Identify which cell holds the provided text, then report its (x, y) central coordinate. 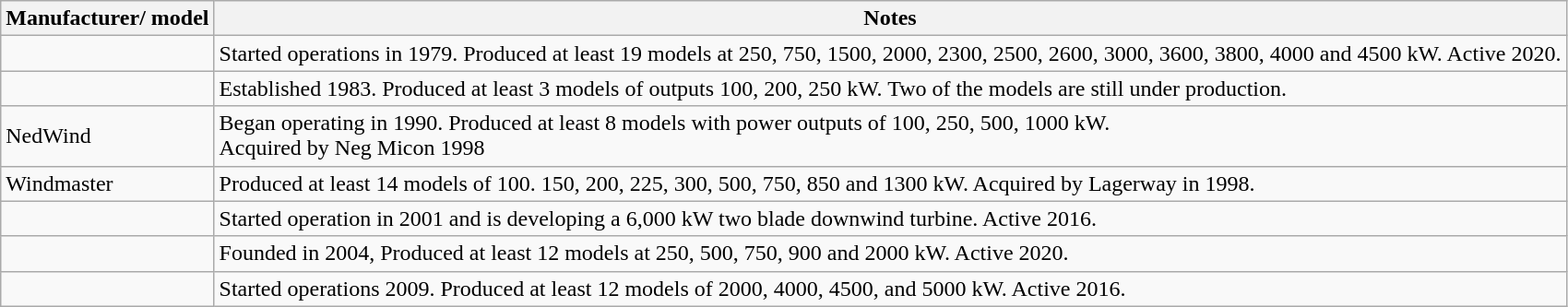
Started operation in 2001 and is developing a 6,000 kW two blade downwind turbine. Active 2016. (890, 218)
Started operations 2009. Produced at least 12 models of 2000, 4000, 4500, and 5000 kW. Active 2016. (890, 289)
Established 1983. Produced at least 3 models of outputs 100, 200, 250 kW. Two of the models are still under production. (890, 89)
Manufacturer/ model (107, 18)
NedWind (107, 136)
Started operations in 1979. Produced at least 19 models at 250, 750, 1500, 2000, 2300, 2500, 2600, 3000, 3600, 3800, 4000 and 4500 kW. Active 2020. (890, 53)
Windmaster (107, 183)
Began operating in 1990. Produced at least 8 models with power outputs of 100, 250, 500, 1000 kW.Acquired by Neg Micon 1998 (890, 136)
Founded in 2004, Produced at least 12 models at 250, 500, 750, 900 and 2000 kW. Active 2020. (890, 254)
Produced at least 14 models of 100. 150, 200, 225, 300, 500, 750, 850 and 1300 kW. Acquired by Lagerway in 1998. (890, 183)
Notes (890, 18)
